Scan for the cell matching the given text and deliver its (x, y) coordinate at center. 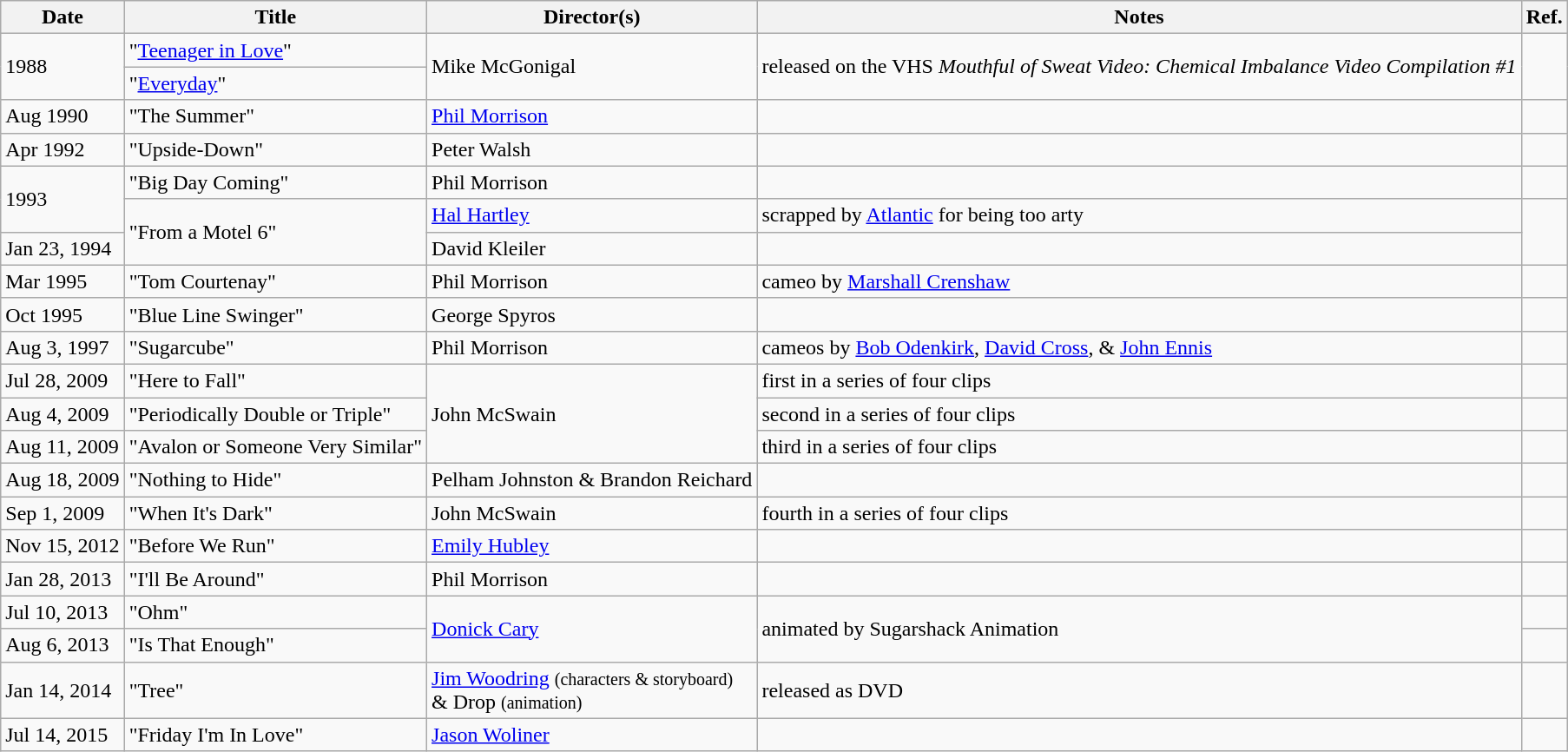
Aug 1990 (63, 116)
Jan 23, 1994 (63, 248)
"Teenager in Love" (275, 50)
first in a series of four clips (1139, 380)
Director(s) (592, 17)
released on the VHS Mouthful of Sweat Video: Chemical Imbalance Video Compilation #1 (1139, 67)
"Before We Run" (275, 546)
"From a Motel 6" (275, 232)
Peter Walsh (592, 149)
"When It's Dark" (275, 513)
Aug 4, 2009 (63, 414)
Jim Woodring (characters & storyboard)& Drop (animation) (592, 689)
fourth in a series of four clips (1139, 513)
"The Summer" (275, 116)
George Spyros (592, 314)
1993 (63, 199)
"Is That Enough" (275, 645)
cameo by Marshall Crenshaw (1139, 281)
Jul 14, 2015 (63, 735)
David Kleiler (592, 248)
Hal Hartley (592, 215)
Jason Woliner (592, 735)
Date (63, 17)
animated by Sugarshack Animation (1139, 629)
"Big Day Coming" (275, 182)
Jul 28, 2009 (63, 380)
Jul 10, 2013 (63, 612)
"Friday I'm In Love" (275, 735)
Nov 15, 2012 (63, 546)
cameos by Bob Odenkirk, David Cross, & John Ennis (1139, 347)
Notes (1139, 17)
Jan 28, 2013 (63, 579)
"Blue Line Swinger" (275, 314)
1988 (63, 67)
Sep 1, 2009 (63, 513)
"Here to Fall" (275, 380)
Aug 11, 2009 (63, 447)
"Upside-Down" (275, 149)
"I'll Be Around" (275, 579)
second in a series of four clips (1139, 414)
Oct 1995 (63, 314)
"Avalon or Someone Very Similar" (275, 447)
released as DVD (1139, 689)
scrapped by Atlantic for being too arty (1139, 215)
"Periodically Double or Triple" (275, 414)
Ref. (1544, 17)
"Sugarcube" (275, 347)
third in a series of four clips (1139, 447)
"Everyday" (275, 83)
"Tom Courtenay" (275, 281)
Pelham Johnston & Brandon Reichard (592, 480)
Aug 3, 1997 (63, 347)
Title (275, 17)
Mike McGonigal (592, 67)
"Tree" (275, 689)
"Ohm" (275, 612)
Aug 18, 2009 (63, 480)
Apr 1992 (63, 149)
Mar 1995 (63, 281)
Emily Hubley (592, 546)
"Nothing to Hide" (275, 480)
Aug 6, 2013 (63, 645)
Jan 14, 2014 (63, 689)
Donick Cary (592, 629)
